Output the [X, Y] coordinate of the center of the cell containing the given text.  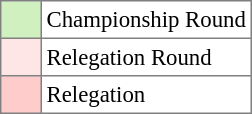
Relegation Round [146, 57]
Relegation [146, 95]
Championship Round [146, 20]
